Detect which cell encompasses the target text, then output its (x, y) center coordinate. 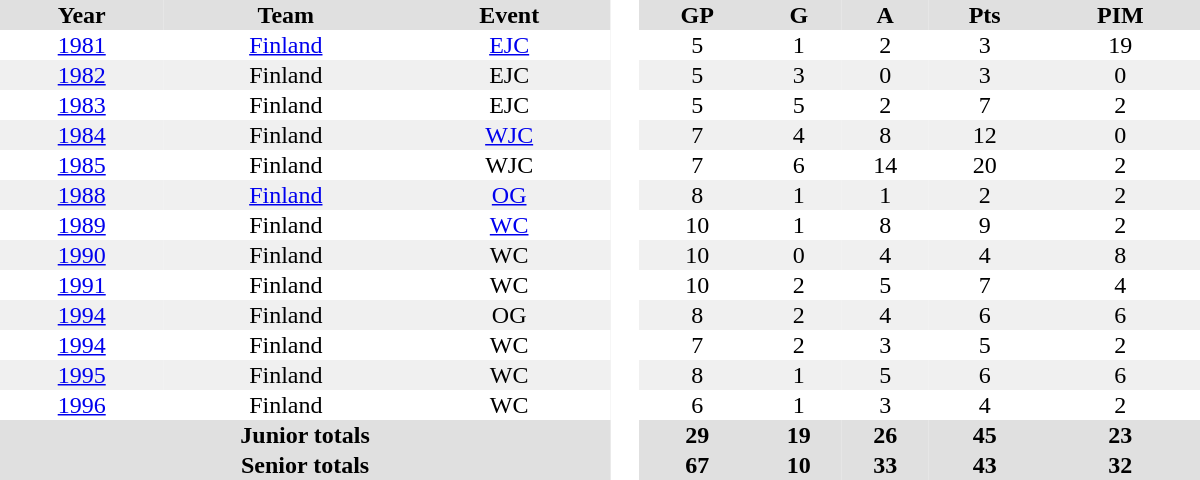
1991 (82, 285)
33 (886, 465)
GP (697, 15)
Event (509, 15)
43 (985, 465)
26 (886, 435)
A (886, 15)
1995 (82, 375)
Junior totals (305, 435)
1983 (82, 105)
1985 (82, 165)
20 (985, 165)
23 (1120, 435)
29 (697, 435)
Year (82, 15)
1990 (82, 255)
14 (886, 165)
45 (985, 435)
67 (697, 465)
Pts (985, 15)
9 (985, 225)
1996 (82, 405)
1982 (82, 75)
1981 (82, 45)
1988 (82, 195)
1989 (82, 225)
12 (985, 135)
Team (286, 15)
PIM (1120, 15)
Senior totals (305, 465)
32 (1120, 465)
G (798, 15)
1984 (82, 135)
